Return (X, Y) of the center of cell containing provided text 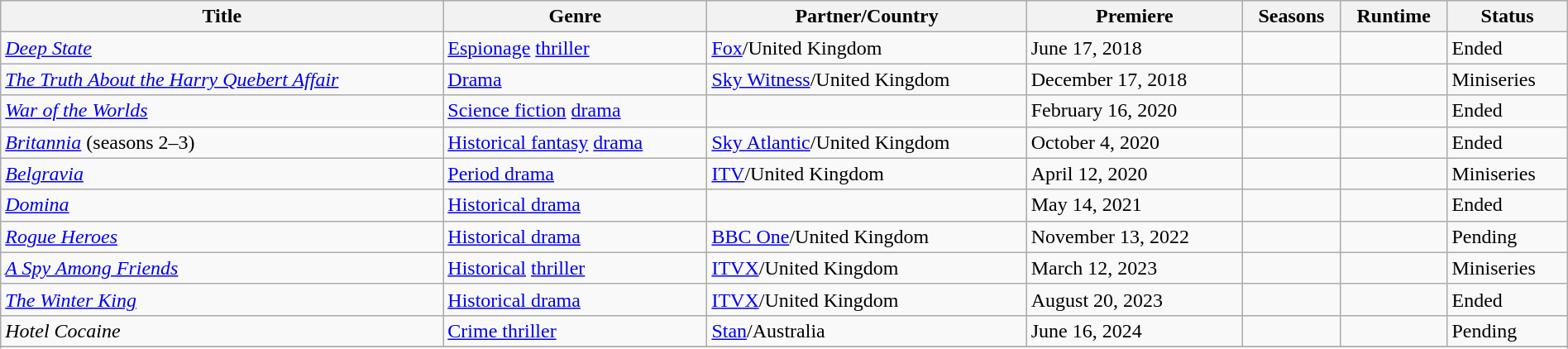
March 12, 2023 (1135, 268)
August 20, 2023 (1135, 299)
Drama (576, 79)
Period drama (576, 174)
October 4, 2020 (1135, 142)
May 14, 2021 (1135, 205)
Historical fantasy drama (576, 142)
BBC One/United Kingdom (867, 237)
The Winter King (222, 299)
June 17, 2018 (1135, 48)
June 16, 2024 (1135, 331)
Status (1507, 17)
The Truth About the Harry Quebert Affair (222, 79)
Seasons (1292, 17)
Sky Atlantic/United Kingdom (867, 142)
Rogue Heroes (222, 237)
November 13, 2022 (1135, 237)
Belgravia (222, 174)
Domina (222, 205)
Partner/Country (867, 17)
Crime thriller (576, 331)
Runtime (1394, 17)
Title (222, 17)
April 12, 2020 (1135, 174)
War of the Worlds (222, 111)
February 16, 2020 (1135, 111)
December 17, 2018 (1135, 79)
Historical thriller (576, 268)
Stan/Australia (867, 331)
Espionage thriller (576, 48)
A Spy Among Friends (222, 268)
Deep State (222, 48)
Britannia (seasons 2–3) (222, 142)
Genre (576, 17)
Sky Witness/United Kingdom (867, 79)
Premiere (1135, 17)
Science fiction drama (576, 111)
Hotel Cocaine (222, 331)
Fox/United Kingdom (867, 48)
ITV/United Kingdom (867, 174)
